Pinpoint the cell where the given text exists, returning its [x, y] midpoint coordinate. 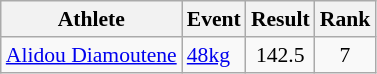
Result [280, 19]
Event [214, 19]
Rank [346, 19]
7 [346, 55]
Athlete [92, 19]
48kg [214, 55]
Alidou Diamoutene [92, 55]
142.5 [280, 55]
